Pinpoint the cell where the given text exists, returning its (X, Y) midpoint coordinate. 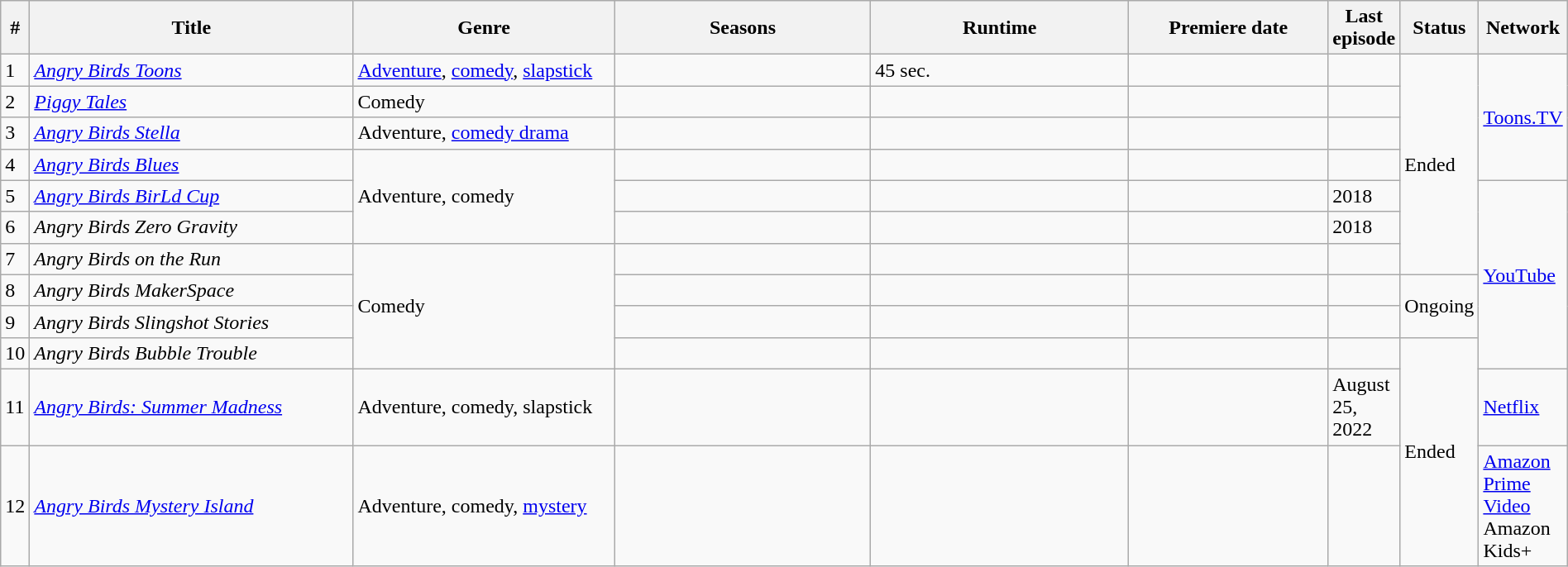
9 (15, 322)
4 (15, 164)
11 (15, 407)
12 (15, 505)
YouTube (1523, 274)
Angry Birds Bubble Trouble (192, 353)
Angry Birds Slingshot Stories (192, 322)
45 sec. (1000, 70)
Title (192, 28)
Angry Birds on the Run (192, 259)
Genre (484, 28)
Last episode (1365, 28)
6 (15, 227)
Angry Birds Mystery Island (192, 505)
Runtime (1000, 28)
8 (15, 290)
Angry Birds Stella (192, 133)
3 (15, 133)
Angry Birds Zero Gravity (192, 227)
5 (15, 196)
# (15, 28)
Adventure, comedy (484, 196)
Angry Birds Blues (192, 164)
Netflix (1523, 407)
Adventure, comedy drama (484, 133)
Seasons (743, 28)
7 (15, 259)
2 (15, 102)
1 (15, 70)
Angry Birds BirLd Cup (192, 196)
Adventure, comedy, mystery (484, 505)
Piggy Tales (192, 102)
August 25, 2022 (1365, 407)
Amazon Prime VideoAmazon Kids+ (1523, 505)
Network (1523, 28)
Premiere date (1229, 28)
Angry Birds Toons (192, 70)
Ongoing (1439, 306)
Angry Birds: Summer Madness (192, 407)
10 (15, 353)
Toons.TV (1523, 117)
Status (1439, 28)
Angry Birds MakerSpace (192, 290)
